Provide the (X, Y) coordinate of the cell's center where the given text is located.  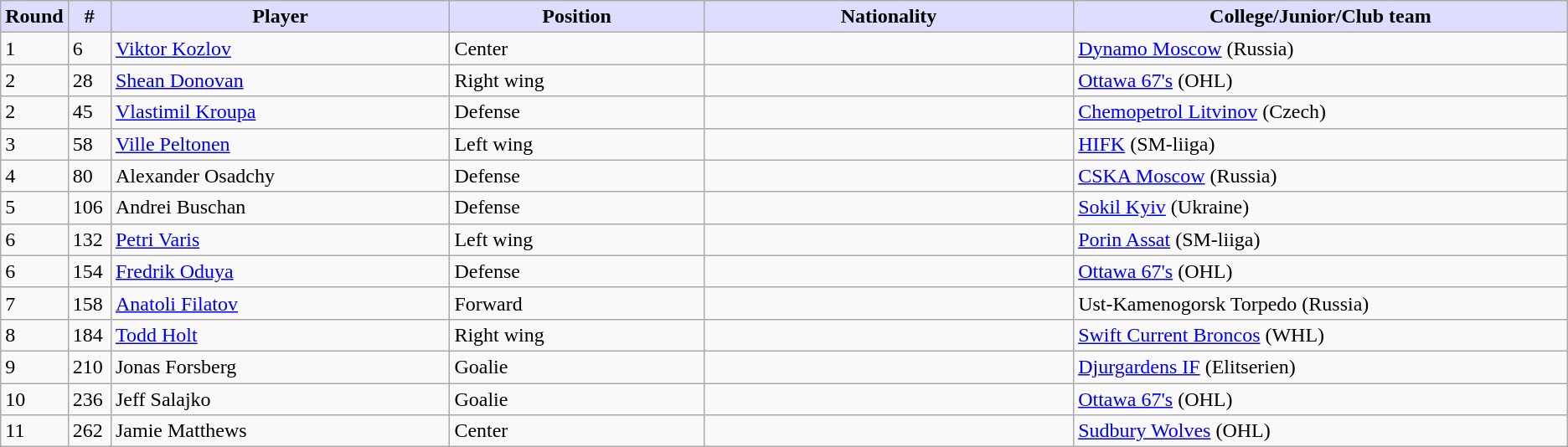
Vlastimil Kroupa (280, 112)
158 (89, 303)
Porin Assat (SM-liiga) (1321, 239)
10 (34, 399)
Ville Peltonen (280, 144)
154 (89, 271)
Swift Current Broncos (WHL) (1321, 335)
Viktor Kozlov (280, 49)
9 (34, 367)
Dynamo Moscow (Russia) (1321, 49)
Nationality (888, 17)
28 (89, 80)
Forward (577, 303)
HIFK (SM-liiga) (1321, 144)
Fredrik Oduya (280, 271)
Shean Donovan (280, 80)
Petri Varis (280, 239)
Jonas Forsberg (280, 367)
Anatoli Filatov (280, 303)
4 (34, 176)
CSKA Moscow (Russia) (1321, 176)
184 (89, 335)
Sokil Kyiv (Ukraine) (1321, 208)
7 (34, 303)
8 (34, 335)
210 (89, 367)
Djurgardens IF (Elitserien) (1321, 367)
Round (34, 17)
11 (34, 431)
# (89, 17)
Andrei Buschan (280, 208)
Sudbury Wolves (OHL) (1321, 431)
1 (34, 49)
45 (89, 112)
Alexander Osadchy (280, 176)
Jeff Salajko (280, 399)
Jamie Matthews (280, 431)
106 (89, 208)
Chemopetrol Litvinov (Czech) (1321, 112)
3 (34, 144)
Todd Holt (280, 335)
College/Junior/Club team (1321, 17)
Ust-Kamenogorsk Torpedo (Russia) (1321, 303)
Position (577, 17)
132 (89, 239)
262 (89, 431)
80 (89, 176)
5 (34, 208)
58 (89, 144)
236 (89, 399)
Player (280, 17)
